Extract the [X, Y] coordinate from the center of the cell holding the provided text.  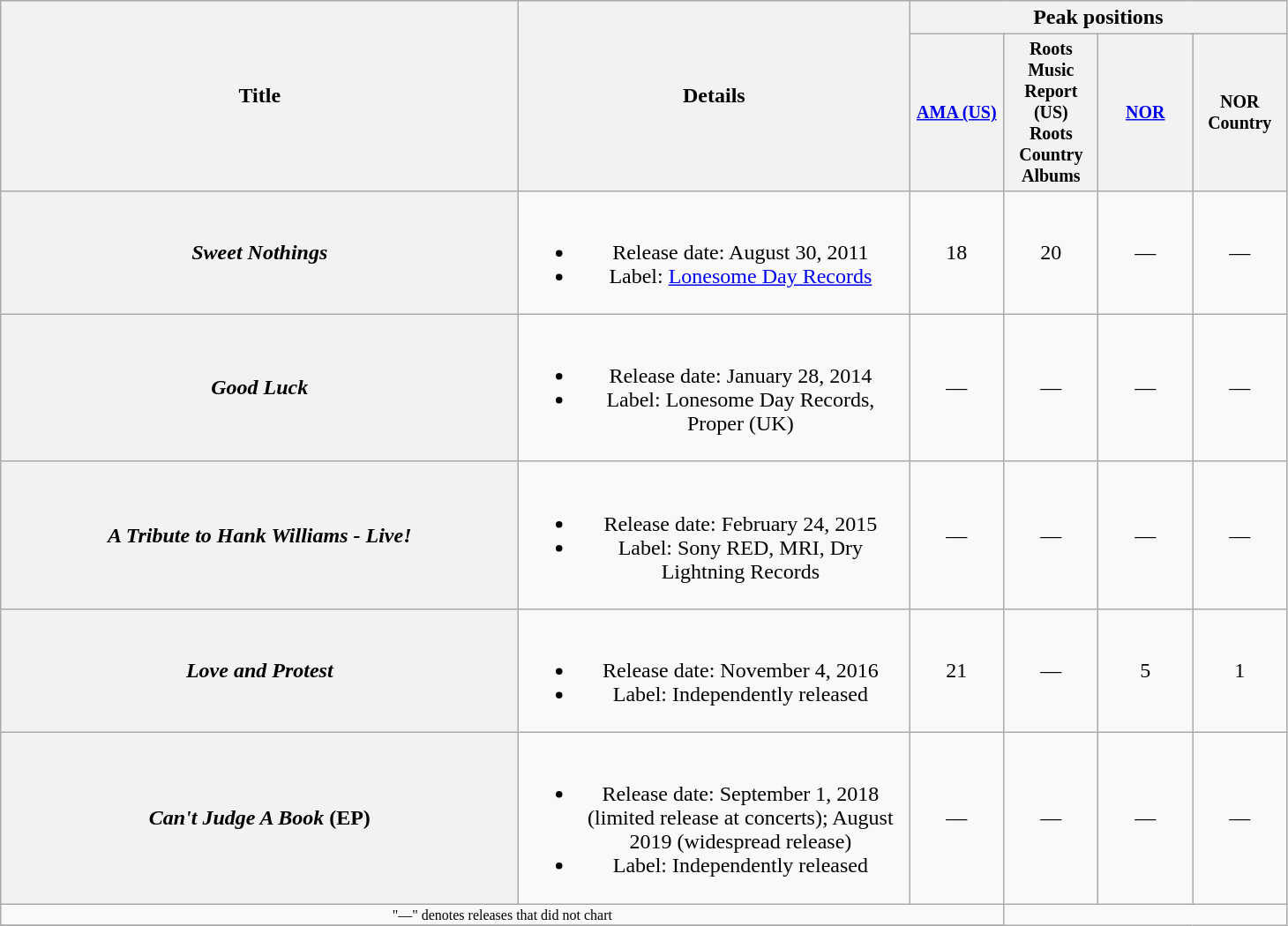
Release date: February 24, 2015Label: Sony RED, MRI, Dry Lightning Records [715, 534]
Can't Judge A Book (EP) [259, 818]
A Tribute to Hank Williams - Live! [259, 534]
Release date: August 30, 2011Label: Lonesome Day Records [715, 252]
Title [259, 96]
NOR Country [1240, 113]
1 [1240, 670]
Release date: November 4, 2016Label: Independently released [715, 670]
Roots Music Report (US)Roots Country Albums [1052, 113]
Release date: January 28, 2014Label: Lonesome Day Records, Proper (UK) [715, 388]
20 [1052, 252]
5 [1145, 670]
NOR [1145, 113]
Details [715, 96]
21 [956, 670]
Release date: September 1, 2018 (limited release at concerts); August 2019 (widespread release)Label: Independently released [715, 818]
"—" denotes releases that did not chart [503, 915]
Good Luck [259, 388]
18 [956, 252]
AMA (US) [956, 113]
Love and Protest [259, 670]
Sweet Nothings [259, 252]
Peak positions [1098, 18]
